From the cell containing the given text, extract its center point as (X, Y) coordinate. 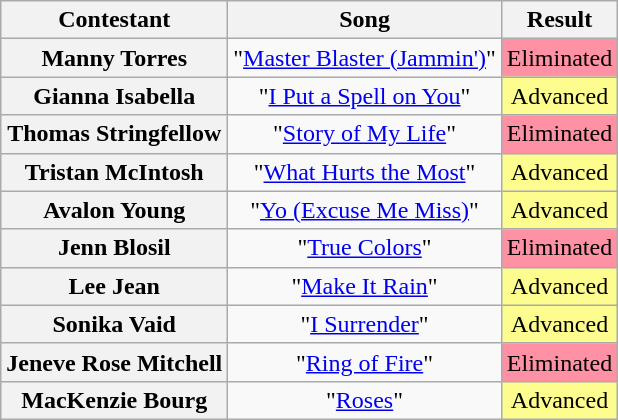
MacKenzie Bourg (114, 400)
"I Surrender" (365, 324)
"Yo (Excuse Me Miss)" (365, 210)
"True Colors" (365, 248)
Gianna Isabella (114, 96)
"I Put a Spell on You" (365, 96)
Avalon Young (114, 210)
Thomas Stringfellow (114, 134)
"Story of My Life" (365, 134)
"Make It Rain" (365, 286)
"Roses" (365, 400)
Lee Jean (114, 286)
"What Hurts the Most" (365, 172)
"Master Blaster (Jammin')" (365, 58)
Manny Torres (114, 58)
Tristan McIntosh (114, 172)
Jenn Blosil (114, 248)
"Ring of Fire" (365, 362)
Song (365, 20)
Result (559, 20)
Jeneve Rose Mitchell (114, 362)
Sonika Vaid (114, 324)
Contestant (114, 20)
